Locate the cell with the specified text and output its (x, y) center coordinate. 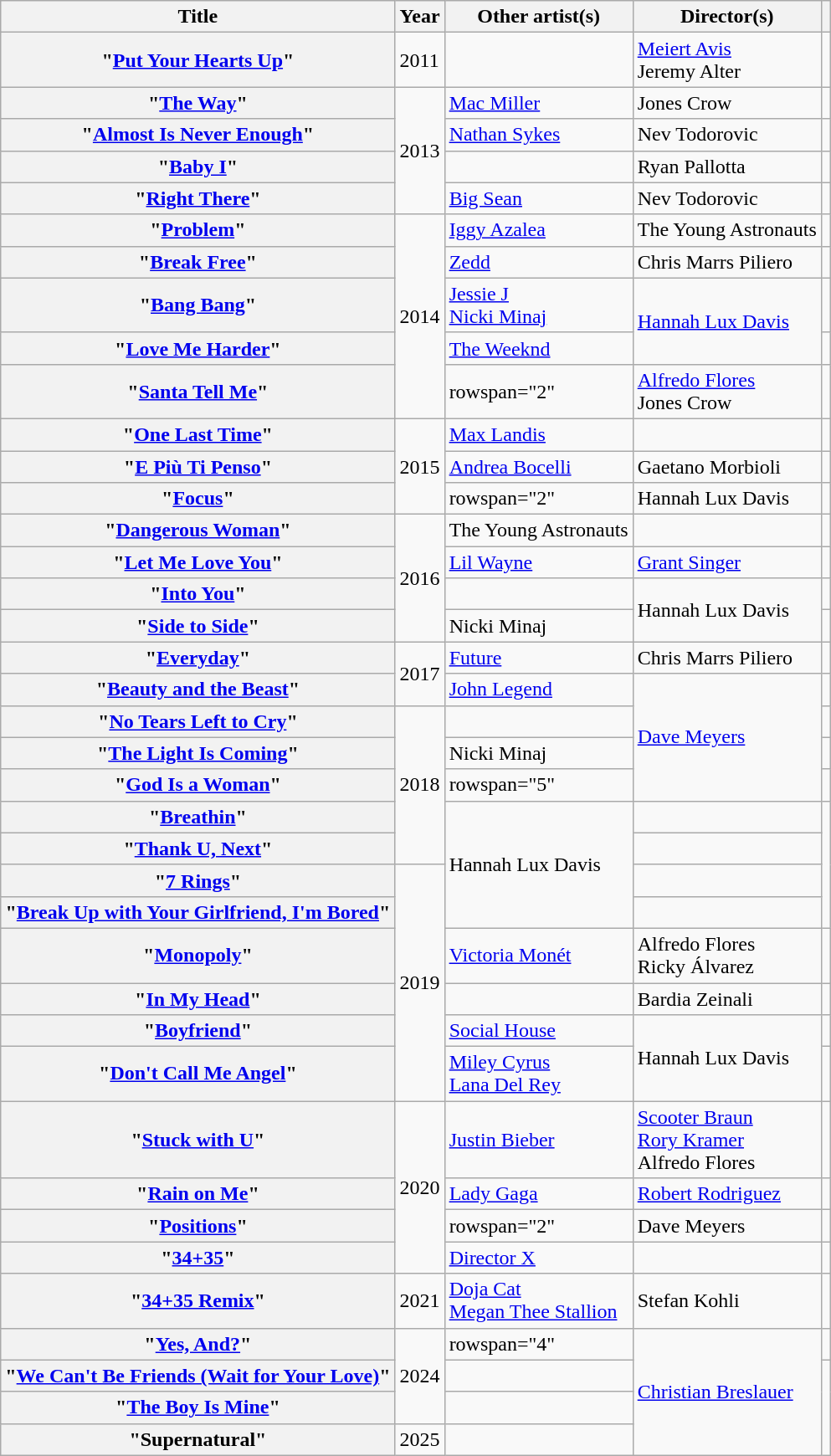
"God Is a Woman" (197, 785)
"Positions" (197, 1226)
"Right There" (197, 198)
Scooter BraunRory KramerAlfredo Flores (726, 1140)
2025 (420, 1439)
Mac Miller (539, 103)
Christian Breslauer (726, 1392)
John Legend (539, 690)
Director X (539, 1258)
Alfredo FloresJones Crow (726, 392)
"Focus" (197, 499)
"Yes, And?" (197, 1344)
"Break Up with Your Girlfriend, I'm Bored" (197, 912)
"The Light Is Coming" (197, 753)
"Almost Is Never Enough" (197, 135)
Director(s) (726, 17)
"Bang Bang" (197, 305)
Miley CyrusLana Del Rey (539, 1074)
Max Landis (539, 434)
"Into You" (197, 594)
"Break Free" (197, 262)
"Everyday" (197, 658)
Big Sean (539, 198)
"Beauty and the Beast" (197, 690)
rowspan="5" (539, 785)
Robert Rodriguez (726, 1194)
Future (539, 658)
2020 (420, 1187)
Iggy Azalea (539, 230)
The Weeknd (539, 348)
Year (420, 17)
Meiert AvisJeremy Alter (726, 60)
"We Can't Be Friends (Wait for Your Love)" (197, 1376)
Jones Crow (726, 103)
Victoria Monét (539, 956)
"34+35" (197, 1258)
"Rain on Me" (197, 1194)
"Let Me Love You" (197, 562)
2011 (420, 60)
"34+35 Remix" (197, 1300)
"In My Head" (197, 998)
"Put Your Hearts Up" (197, 60)
Other artist(s) (539, 17)
Social House (539, 1031)
"Love Me Harder" (197, 348)
Jessie JNicki Minaj (539, 305)
2013 (420, 151)
"E Più Ti Penso" (197, 466)
2019 (420, 982)
"Monopoly" (197, 956)
Ryan Pallotta (726, 167)
"Side to Side" (197, 626)
2016 (420, 578)
Gaetano Morbioli (726, 466)
Andrea Bocelli (539, 466)
Justin Bieber (539, 1140)
"Boyfriend" (197, 1031)
2024 (420, 1376)
Lil Wayne (539, 562)
Alfredo FloresRicky Álvarez (726, 956)
"Problem" (197, 230)
2017 (420, 674)
Title (197, 17)
Lady Gaga (539, 1194)
2014 (420, 316)
"Breathin" (197, 817)
"One Last Time" (197, 434)
Zedd (539, 262)
"Dangerous Woman" (197, 531)
"No Tears Left to Cry" (197, 721)
"The Way" (197, 103)
"Thank U, Next" (197, 848)
Doja CatMegan Thee Stallion (539, 1300)
"Santa Tell Me" (197, 392)
Bardia Zeinali (726, 998)
"The Boy Is Mine" (197, 1407)
"Stuck with U" (197, 1140)
2015 (420, 466)
"Baby I" (197, 167)
2018 (420, 785)
rowspan="4" (539, 1344)
"7 Rings" (197, 880)
Stefan Kohli (726, 1300)
Grant Singer (726, 562)
"Don't Call Me Angel" (197, 1074)
"Supernatural" (197, 1439)
Nathan Sykes (539, 135)
2021 (420, 1300)
